Pinpoint the cell where the given text exists, returning its [x, y] midpoint coordinate. 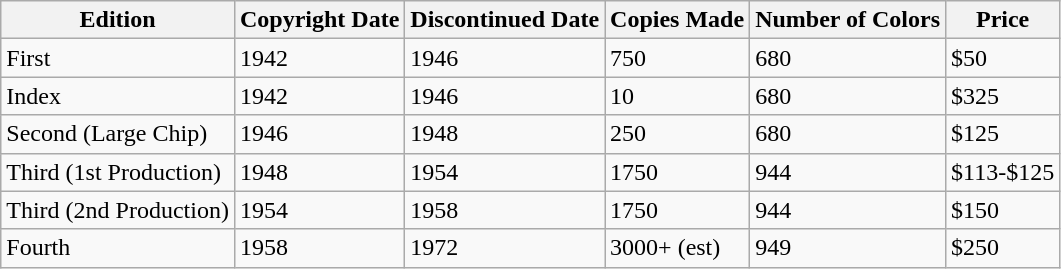
Third (2nd Production) [118, 210]
Third (1st Production) [118, 172]
$113-$125 [1003, 172]
Copies Made [678, 20]
$250 [1003, 248]
Price [1003, 20]
Discontinued Date [505, 20]
10 [678, 96]
949 [848, 248]
Number of Colors [848, 20]
1972 [505, 248]
First [118, 58]
Fourth [118, 248]
Copyright Date [319, 20]
$150 [1003, 210]
3000+ (est) [678, 248]
$125 [1003, 134]
750 [678, 58]
Edition [118, 20]
Second (Large Chip) [118, 134]
250 [678, 134]
$50 [1003, 58]
$325 [1003, 96]
Index [118, 96]
